Provide the (X, Y) coordinate of the cell's center where the given text is located.  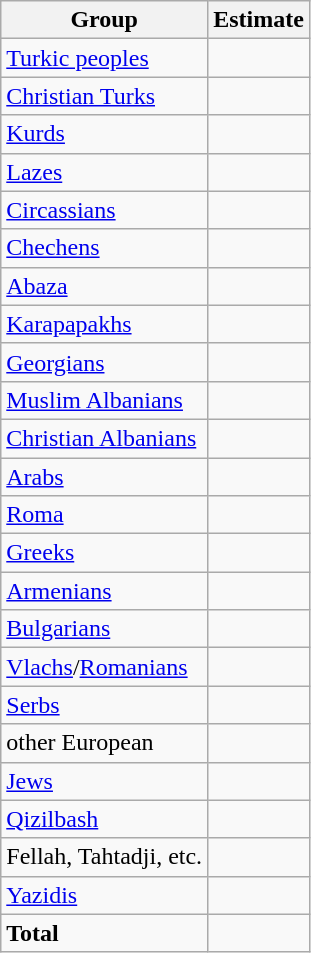
Yazidis (104, 895)
Bulgarians (104, 629)
Turkic peoples (104, 58)
Christian Turks (104, 96)
Karapapakhs (104, 324)
Abaza (104, 286)
Fellah, Tahtadji, etc. (104, 857)
Chechens (104, 248)
Circassians (104, 210)
Greeks (104, 553)
Kurds (104, 134)
other European (104, 743)
Armenians (104, 591)
Total (104, 933)
Georgians (104, 362)
Vlachs/Romanians (104, 667)
Roma (104, 515)
Lazes (104, 172)
Serbs (104, 705)
Arabs (104, 477)
Muslim Albanians (104, 400)
Qizilbash (104, 819)
Estimate (259, 20)
Group (104, 20)
Christian Albanians (104, 438)
Jews (104, 781)
